Determine the [x, y] coordinate at the center of the cell enclosing the given text.  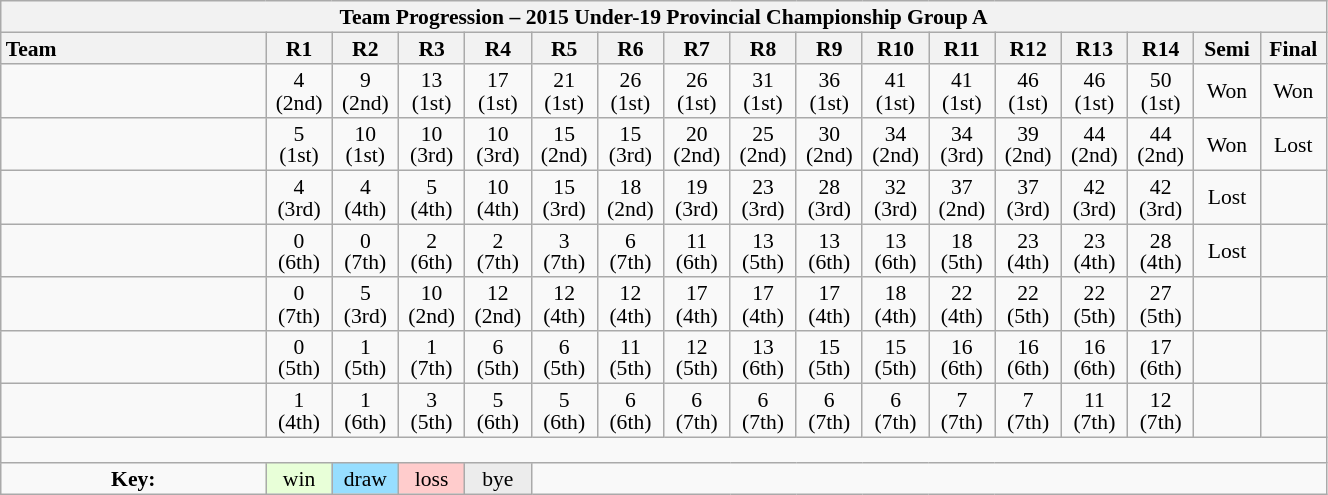
R9 [829, 49]
R12 [1028, 49]
2 (7th) [498, 250]
34 (3rd) [962, 144]
9 (2nd) [365, 92]
5 (4th) [431, 198]
1 (4th) [299, 410]
4 (2nd) [299, 92]
12 (2nd) [498, 304]
3 (7th) [564, 250]
0 (6th) [299, 250]
3 (5th) [431, 410]
11 (5th) [630, 358]
20 (2nd) [697, 144]
R8 [763, 49]
32 (3rd) [895, 198]
0 (5th) [299, 358]
6 (6th) [630, 410]
Semi [1227, 49]
18 (4th) [895, 304]
5 (3rd) [365, 304]
37 (2nd) [962, 198]
17 (6th) [1161, 358]
1 (5th) [365, 358]
17 (1st) [498, 92]
50 (1st) [1161, 92]
4 (3rd) [299, 198]
21 (1st) [564, 92]
R1 [299, 49]
11 (6th) [697, 250]
R10 [895, 49]
11 (7th) [1094, 410]
R11 [962, 49]
19 (3rd) [697, 198]
12 (7th) [1161, 410]
bye [498, 479]
31 (1st) [763, 92]
28 (4th) [1161, 250]
10 (4th) [498, 198]
37 (3rd) [1028, 198]
2 (6th) [431, 250]
22 (4th) [962, 304]
13 (1st) [431, 92]
Final [1293, 49]
27 (5th) [1161, 304]
39 (2nd) [1028, 144]
draw [365, 479]
1 (6th) [365, 410]
R14 [1161, 49]
loss [431, 479]
Key: [134, 479]
13 (5th) [763, 250]
34 (2nd) [895, 144]
Team [134, 49]
4 (4th) [365, 198]
Team Progression – 2015 Under-19 Provincial Championship Group A [664, 17]
R3 [431, 49]
30 (2nd) [829, 144]
28 (3rd) [829, 198]
12 (5th) [697, 358]
R6 [630, 49]
1 (7th) [431, 358]
25 (2nd) [763, 144]
5 (1st) [299, 144]
R4 [498, 49]
36 (1st) [829, 92]
R5 [564, 49]
R7 [697, 49]
18 (5th) [962, 250]
win [299, 479]
R13 [1094, 49]
18 (2nd) [630, 198]
15 (2nd) [564, 144]
23 (3rd) [763, 198]
R2 [365, 49]
10 (1st) [365, 144]
10 (2nd) [431, 304]
